Scan for the cell matching the given text and deliver its (X, Y) coordinate at center. 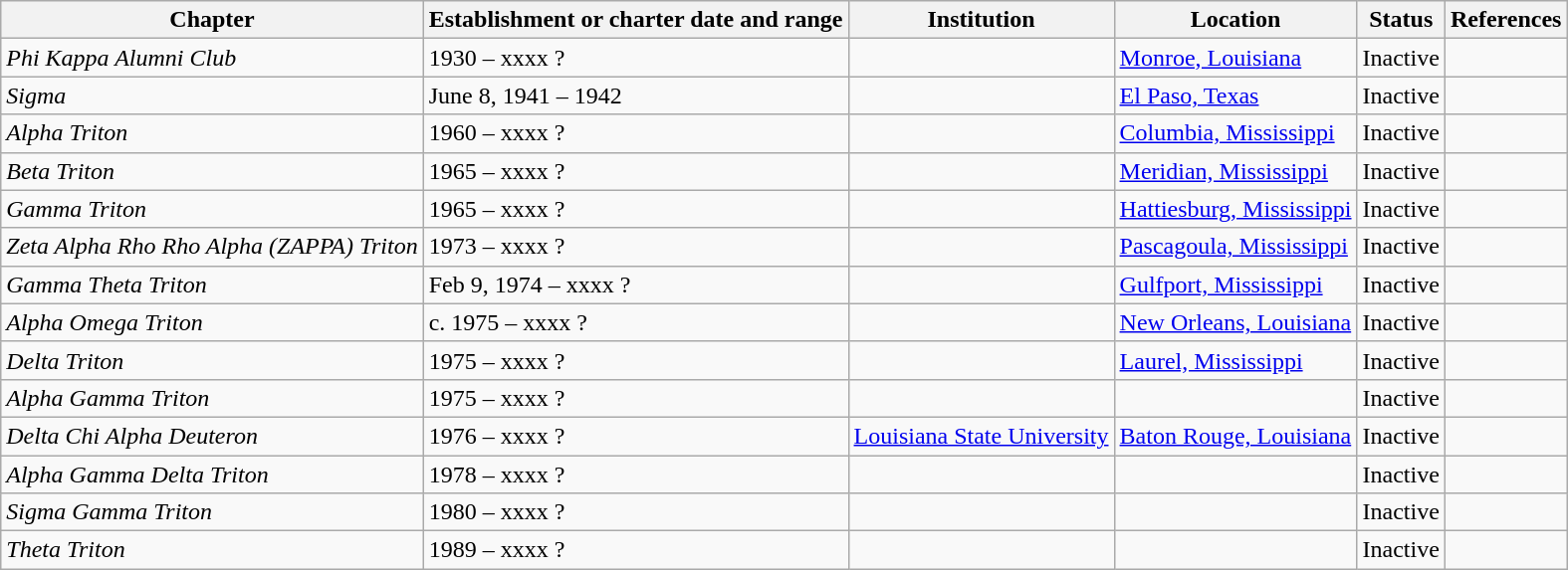
1989 – xxxx ? (635, 550)
Gamma Theta Triton (212, 285)
Gamma Triton (212, 209)
1973 – xxxx ? (635, 247)
Institution (982, 20)
Gulfport, Mississippi (1235, 285)
Sigma Gamma Triton (212, 512)
Hattiesburg, Mississippi (1235, 209)
Alpha Gamma Delta Triton (212, 475)
Establishment or charter date and range (635, 20)
Delta Chi Alpha Deuteron (212, 436)
Delta Triton (212, 360)
1980 – xxxx ? (635, 512)
1930 – xxxx ? (635, 58)
Alpha Omega Triton (212, 322)
Status (1401, 20)
Laurel, Mississippi (1235, 360)
Location (1235, 20)
Alpha Gamma Triton (212, 398)
References (1505, 20)
Baton Rouge, Louisiana (1235, 436)
June 8, 1941 – 1942 (635, 95)
Alpha Triton (212, 133)
Louisiana State University (982, 436)
Pascagoula, Mississippi (1235, 247)
Monroe, Louisiana (1235, 58)
New Orleans, Louisiana (1235, 322)
Sigma (212, 95)
c. 1975 – xxxx ? (635, 322)
1978 – xxxx ? (635, 475)
Feb 9, 1974 – xxxx ? (635, 285)
1976 – xxxx ? (635, 436)
Chapter (212, 20)
Beta Triton (212, 171)
Theta Triton (212, 550)
1960 – xxxx ? (635, 133)
Columbia, Mississippi (1235, 133)
Zeta Alpha Rho Rho Alpha (ZAPPA) Triton (212, 247)
Phi Kappa Alumni Club (212, 58)
Meridian, Mississippi (1235, 171)
El Paso, Texas (1235, 95)
